Pinpoint the cell where the given text exists, returning its [X, Y] midpoint coordinate. 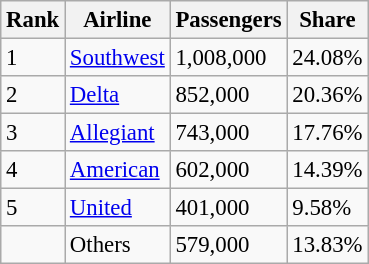
5 [33, 208]
3 [33, 133]
602,000 [228, 170]
Allegiant [118, 133]
1 [33, 58]
852,000 [228, 95]
4 [33, 170]
Delta [118, 95]
17.76% [328, 133]
579,000 [228, 245]
American [118, 170]
Southwest [118, 58]
24.08% [328, 58]
Rank [33, 20]
401,000 [228, 208]
Others [118, 245]
13.83% [328, 245]
20.36% [328, 95]
Airline [118, 20]
9.58% [328, 208]
Share [328, 20]
United [118, 208]
Passengers [228, 20]
743,000 [228, 133]
1,008,000 [228, 58]
2 [33, 95]
14.39% [328, 170]
